Provide the [X, Y] coordinate of the cell's center where the given text is located.  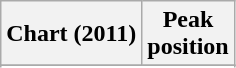
Peakposition [188, 34]
Chart (2011) [72, 34]
